Scan for the cell matching the given text and deliver its (x, y) coordinate at center. 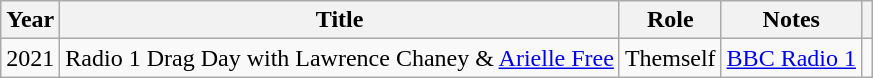
Role (670, 20)
Radio 1 Drag Day with Lawrence Chaney & Arielle Free (340, 58)
Themself (670, 58)
BBC Radio 1 (791, 58)
Title (340, 20)
Year (30, 20)
2021 (30, 58)
Notes (791, 20)
